From the cell containing the given text, extract its center point as [x, y] coordinate. 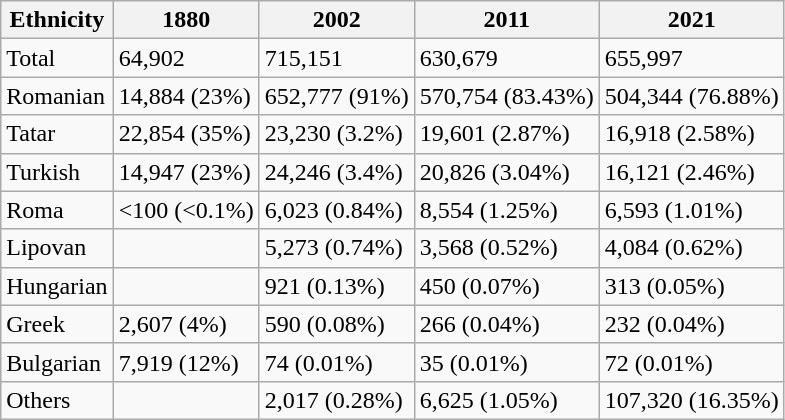
4,084 (0.62%) [692, 248]
Hungarian [57, 286]
7,919 (12%) [186, 362]
16,918 (2.58%) [692, 134]
14,947 (23%) [186, 172]
Ethnicity [57, 20]
107,320 (16.35%) [692, 400]
Greek [57, 324]
Romanian [57, 96]
313 (0.05%) [692, 286]
16,121 (2.46%) [692, 172]
6,593 (1.01%) [692, 210]
2,017 (0.28%) [336, 400]
590 (0.08%) [336, 324]
921 (0.13%) [336, 286]
19,601 (2.87%) [506, 134]
Turkish [57, 172]
6,023 (0.84%) [336, 210]
570,754 (83.43%) [506, 96]
2,607 (4%) [186, 324]
Tatar [57, 134]
8,554 (1.25%) [506, 210]
Bulgarian [57, 362]
1880 [186, 20]
35 (0.01%) [506, 362]
72 (0.01%) [692, 362]
6,625 (1.05%) [506, 400]
<100 (<0.1%) [186, 210]
24,246 (3.4%) [336, 172]
22,854 (35%) [186, 134]
23,230 (3.2%) [336, 134]
715,151 [336, 58]
232 (0.04%) [692, 324]
Lipovan [57, 248]
20,826 (3.04%) [506, 172]
5,273 (0.74%) [336, 248]
14,884 (23%) [186, 96]
2021 [692, 20]
450 (0.07%) [506, 286]
74 (0.01%) [336, 362]
2002 [336, 20]
Others [57, 400]
Roma [57, 210]
266 (0.04%) [506, 324]
64,902 [186, 58]
2011 [506, 20]
3,568 (0.52%) [506, 248]
504,344 (76.88%) [692, 96]
630,679 [506, 58]
Total [57, 58]
655,997 [692, 58]
652,777 (91%) [336, 96]
